Search for the cell housing the specified text and yield its (x, y) center coordinate. 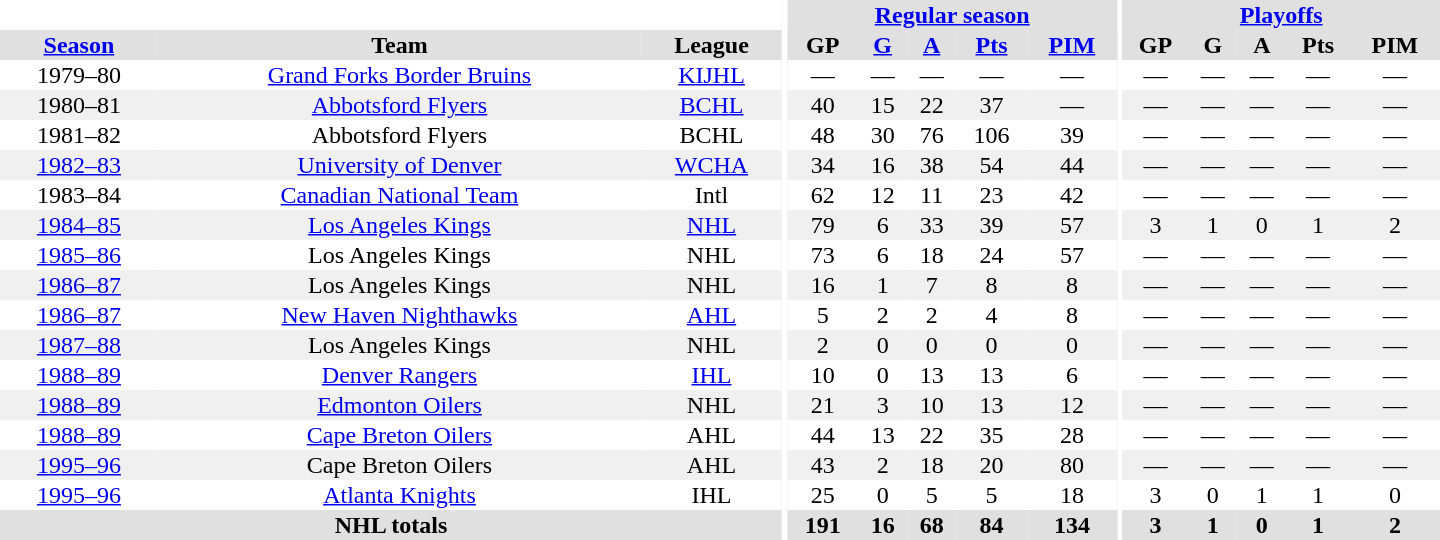
25 (822, 495)
Canadian National Team (400, 195)
1984–85 (79, 225)
1985–86 (79, 255)
80 (1072, 465)
11 (932, 195)
1980–81 (79, 105)
Denver Rangers (400, 375)
54 (992, 165)
24 (992, 255)
1983–84 (79, 195)
KIJHL (712, 75)
4 (992, 315)
1987–88 (79, 345)
191 (822, 525)
134 (1072, 525)
1981–82 (79, 135)
84 (992, 525)
Atlanta Knights (400, 495)
73 (822, 255)
23 (992, 195)
Playoffs (1281, 15)
33 (932, 225)
48 (822, 135)
62 (822, 195)
7 (932, 285)
Team (400, 45)
43 (822, 465)
106 (992, 135)
35 (992, 435)
WCHA (712, 165)
30 (882, 135)
42 (1072, 195)
Season (79, 45)
League (712, 45)
Intl (712, 195)
38 (932, 165)
New Haven Nighthawks (400, 315)
76 (932, 135)
1982–83 (79, 165)
40 (822, 105)
Edmonton Oilers (400, 405)
68 (932, 525)
37 (992, 105)
34 (822, 165)
20 (992, 465)
Grand Forks Border Bruins (400, 75)
University of Denver (400, 165)
21 (822, 405)
79 (822, 225)
28 (1072, 435)
1979–80 (79, 75)
Regular season (952, 15)
NHL totals (391, 525)
15 (882, 105)
